Provide the (X, Y) coordinate of the cell's center where the given text is located.  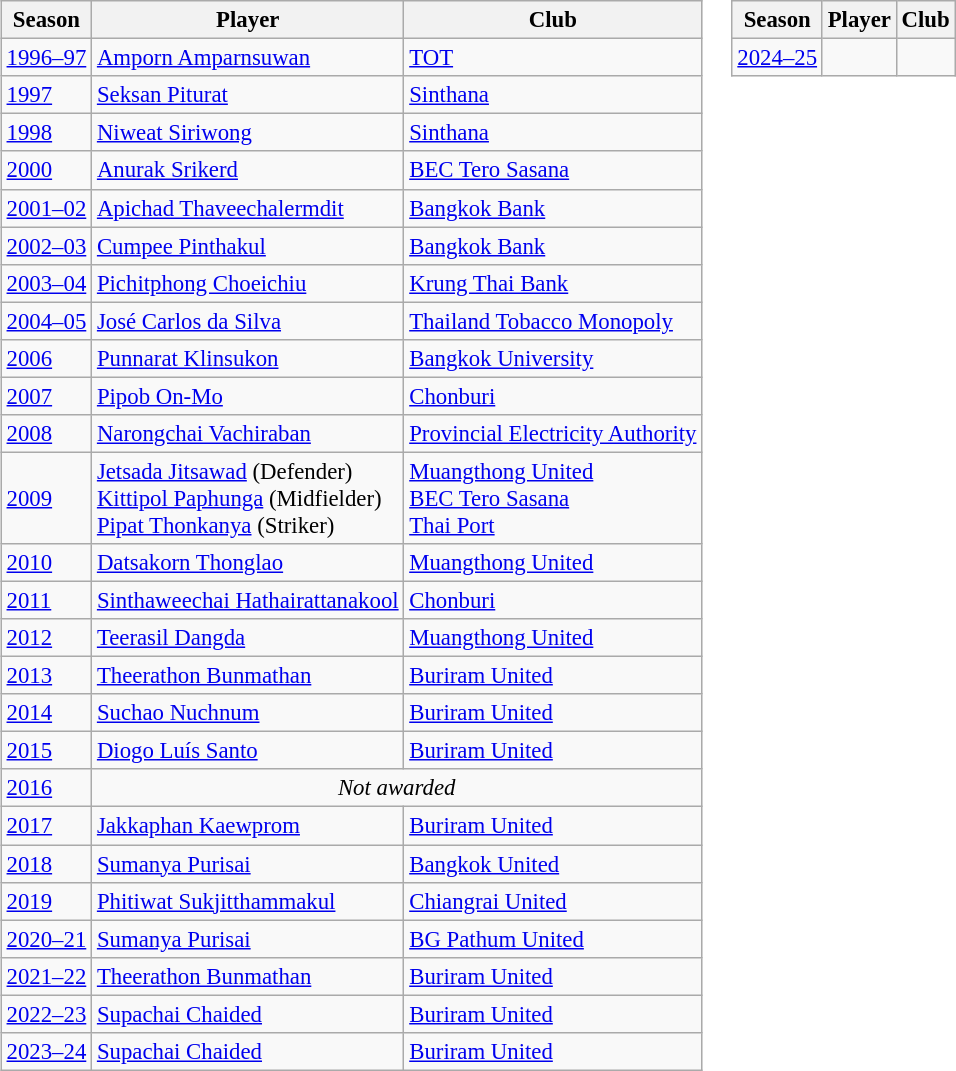
2004–05 (46, 321)
2014 (46, 713)
Provincial Electricity Authority (553, 434)
2017 (46, 826)
Not awarded (397, 788)
Krung Thai Bank (553, 283)
Punnarat Klinsukon (248, 358)
Thailand Tobacco Monopoly (553, 321)
2018 (46, 863)
2001–02 (46, 208)
2020–21 (46, 939)
Cumpee Pinthakul (248, 246)
Sinthaweechai Hathairattanakool (248, 600)
2010 (46, 563)
2002–03 (46, 246)
2012 (46, 638)
2007 (46, 396)
2009 (46, 498)
2003–04 (46, 283)
2022–23 (46, 1014)
2016 (46, 788)
Muangthong UnitedBEC Tero SasanaThai Port (553, 498)
Pichitphong Choeichiu (248, 283)
2021–22 (46, 976)
2006 (46, 358)
BG Pathum United (553, 939)
Pipob On-Mo (248, 396)
Narongchai Vachiraban (248, 434)
1996–97 (46, 58)
2024–25 (777, 58)
2023–24 (46, 1051)
Amporn Amparnsuwan (248, 58)
Datsakorn Thonglao (248, 563)
Diogo Luís Santo (248, 751)
TOT (553, 58)
Bangkok United (553, 863)
Anurak Srikerd (248, 170)
2019 (46, 901)
1997 (46, 95)
2013 (46, 676)
Niweat Siriwong (248, 133)
Jakkaphan Kaewprom (248, 826)
Bangkok University (553, 358)
Apichad Thaveechalermdit (248, 208)
José Carlos da Silva (248, 321)
Chiangrai United (553, 901)
2000 (46, 170)
2011 (46, 600)
2015 (46, 751)
Teerasil Dangda (248, 638)
Seksan Piturat (248, 95)
Suchao Nuchnum (248, 713)
1998 (46, 133)
Phitiwat Sukjitthammakul (248, 901)
Jetsada Jitsawad (Defender) Kittipol Paphunga (Midfielder) Pipat Thonkanya (Striker) (248, 498)
BEC Tero Sasana (553, 170)
2008 (46, 434)
